Locate the cell with the specified text and output its [X, Y] center coordinate. 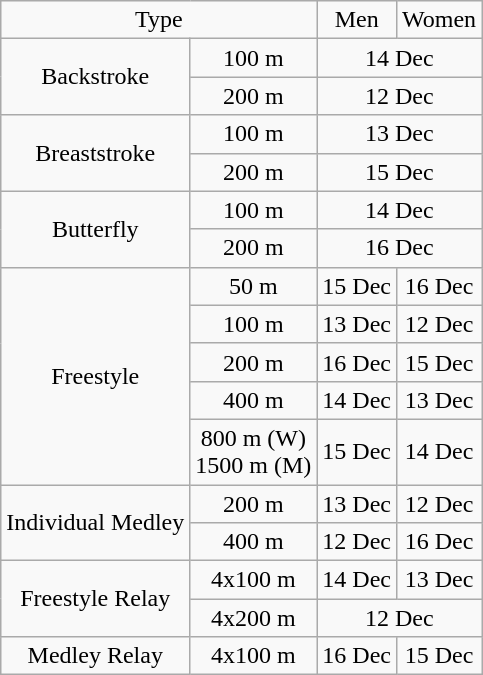
Type [159, 20]
Women [440, 20]
Breaststroke [96, 153]
4x200 m [254, 618]
Freestyle Relay [96, 599]
Freestyle [96, 376]
Butterfly [96, 229]
Backstroke [96, 77]
Individual Medley [96, 522]
Men [357, 20]
Medley Relay [96, 656]
50 m [254, 286]
800 m (W)1500 m (M) [254, 452]
